Scan for the cell matching the given text and deliver its (x, y) coordinate at center. 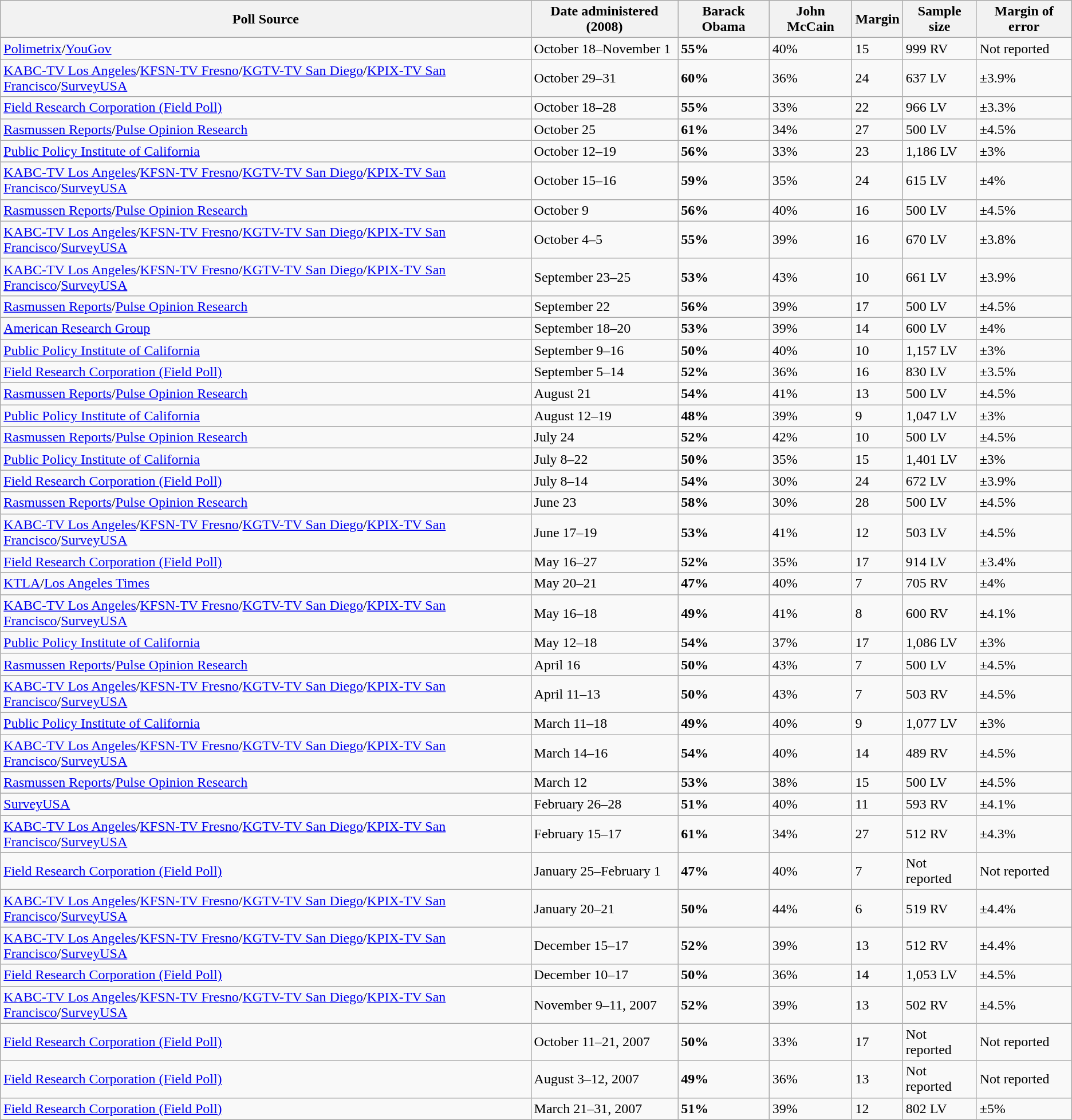
July 8–22 (605, 459)
705 RV (939, 583)
914 LV (939, 562)
September 9–16 (605, 350)
44% (811, 908)
Date administered (2008) (605, 19)
February 15–17 (605, 834)
May 16–27 (605, 562)
6 (877, 908)
October 4–5 (605, 239)
April 16 (605, 664)
637 LV (939, 78)
July 24 (605, 437)
May 20–21 (605, 583)
672 LV (939, 481)
22 (877, 108)
October 15–16 (605, 181)
489 RV (939, 752)
670 LV (939, 239)
28 (877, 503)
July 8–14 (605, 481)
KTLA/Los Angeles Times (266, 583)
September 5–14 (605, 372)
999 RV (939, 49)
±3.4% (1024, 562)
October 29–31 (605, 78)
January 20–21 (605, 908)
August 3–12, 2007 (605, 1079)
May 16–18 (605, 613)
600 RV (939, 613)
±3.8% (1024, 239)
October 18–November 1 (605, 49)
593 RV (939, 804)
58% (724, 503)
1,047 LV (939, 416)
±4.3% (1024, 834)
May 12–18 (605, 642)
519 RV (939, 908)
March 21–31, 2007 (605, 1109)
48% (724, 416)
802 LV (939, 1109)
December 10–17 (605, 975)
March 14–16 (605, 752)
October 9 (605, 210)
23 (877, 151)
March 12 (605, 783)
38% (811, 783)
October 12–19 (605, 151)
October 18–28 (605, 108)
Polimetrix/YouGov (266, 49)
June 23 (605, 503)
October 25 (605, 129)
February 26–28 (605, 804)
11 (877, 804)
April 11–13 (605, 694)
June 17–19 (605, 533)
1,157 LV (939, 350)
November 9–11, 2007 (605, 1004)
September 23–25 (605, 277)
September 18–20 (605, 328)
August 21 (605, 394)
±3.3% (1024, 108)
830 LV (939, 372)
±5% (1024, 1109)
42% (811, 437)
503 LV (939, 533)
1,077 LV (939, 723)
SurveyUSA (266, 804)
1,053 LV (939, 975)
1,186 LV (939, 151)
37% (811, 642)
±3.5% (1024, 372)
59% (724, 181)
August 12–19 (605, 416)
March 11–18 (605, 723)
January 25–February 1 (605, 871)
615 LV (939, 181)
661 LV (939, 277)
60% (724, 78)
September 22 (605, 306)
1,086 LV (939, 642)
8 (877, 613)
American Research Group (266, 328)
Sample size (939, 19)
1,401 LV (939, 459)
Margin of error (1024, 19)
October 11–21, 2007 (605, 1042)
600 LV (939, 328)
966 LV (939, 108)
Margin (877, 19)
John McCain (811, 19)
Barack Obama (724, 19)
502 RV (939, 1004)
Poll Source (266, 19)
December 15–17 (605, 946)
503 RV (939, 694)
